Search for the cell housing the specified text and yield its (x, y) center coordinate. 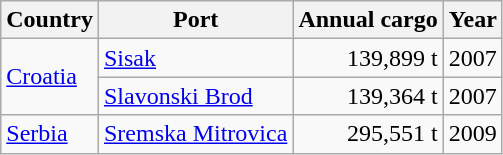
Croatia (50, 77)
Sremska Mitrovica (195, 134)
2009 (472, 134)
Country (50, 20)
Year (472, 20)
Annual cargo (368, 20)
Sisak (195, 58)
Slavonski Brod (195, 96)
295,551 t (368, 134)
139,899 t (368, 58)
139,364 t (368, 96)
Port (195, 20)
Serbia (50, 134)
